Determine the [x, y] coordinate at the center of the cell enclosing the given text.  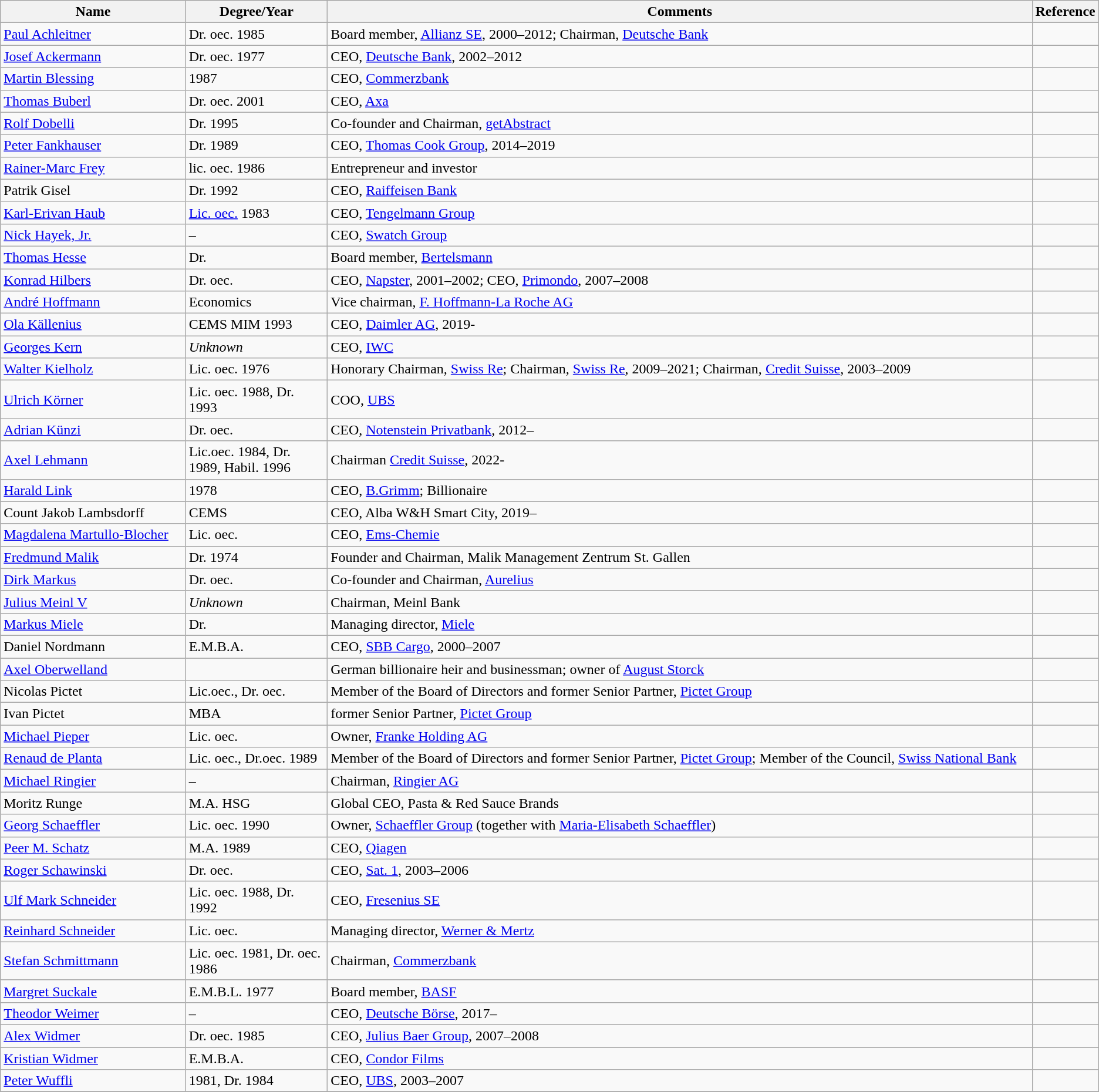
CEO, Fresenius SE [680, 901]
Nicolas Pictet [93, 692]
CEMS MIM 1993 [257, 325]
Member of the Board of Directors and former Senior Partner, Pictet Group; Member of the Council, Swiss National Bank [680, 759]
Markus Miele [93, 624]
Dr. 1989 [257, 146]
Co-founder and Chairman, Aurelius [680, 579]
Harald Link [93, 490]
CEO, Daimler AG, 2019- [680, 325]
Chairman, Ringier AG [680, 781]
Kristian Widmer [93, 1059]
Count Jakob Lambsdorff [93, 513]
E.M.B.L. 1977 [257, 991]
Josef Ackermann [93, 56]
Julius Meinl V [93, 602]
Patrik Gisel [93, 190]
Comments [680, 12]
Rainer-Marc Frey [93, 168]
Daniel Nordmann [93, 646]
Managing director, Miele [680, 624]
André Hoffmann [93, 302]
Stefan Schmittmann [93, 960]
CEO, UBS, 2003–2007 [680, 1081]
Nick Hayek, Jr. [93, 235]
Managing director, Werner & Mertz [680, 931]
Lic.oec., Dr. oec. [257, 692]
Board member, Bertelsmann [680, 257]
CEO, Qiagen [680, 848]
Lic. oec. 1981, Dr. oec. 1986 [257, 960]
CEO, Raiffeisen Bank [680, 190]
CEO, IWC [680, 347]
Michael Ringier [93, 781]
CEO, Notenstein Privatbank, 2012– [680, 430]
Georges Kern [93, 347]
Lic. oec. 1988, Dr. 1992 [257, 901]
Honorary Chairman, Swiss Re; Chairman, Swiss Re, 2009–2021; Chairman, Credit Suisse, 2003–2009 [680, 369]
Owner, Schaeffler Group (together with Maria-Elisabeth Schaeffler) [680, 825]
Chairman, Meinl Bank [680, 602]
Peer M. Schatz [93, 848]
Reference [1065, 12]
CEO, Commerzbank [680, 79]
Ulf Mark Schneider [93, 901]
Economics [257, 302]
Chairman, Commerzbank [680, 960]
former Senior Partner, Pictet Group [680, 714]
Lic. oec. 1990 [257, 825]
lic. oec. 1986 [257, 168]
Peter Wuffli [93, 1081]
M.A. 1989 [257, 848]
Dr. 1995 [257, 123]
Axel Oberwelland [93, 669]
Lic. oec. 1988, Dr. 1993 [257, 399]
CEO, Deutsche Börse, 2017– [680, 1013]
Ulrich Körner [93, 399]
Fredmund Malik [93, 557]
CEO, Alba W&H Smart City, 2019– [680, 513]
Roger Schawinski [93, 870]
Karl-Erivan Haub [93, 213]
Thomas Buberl [93, 101]
Dr. 1992 [257, 190]
Board member, BASF [680, 991]
Dr. oec. 1977 [257, 56]
Ivan Pictet [93, 714]
Lic. oec., Dr.oec. 1989 [257, 759]
Rolf Dobelli [93, 123]
Name [93, 12]
CEO, Axa [680, 101]
Vice chairman, F. Hoffmann-La Roche AG [680, 302]
Margret Suckale [93, 991]
Georg Schaeffler [93, 825]
Magdalena Martullo-Blocher [93, 535]
Dirk Markus [93, 579]
CEO, Julius Baer Group, 2007–2008 [680, 1036]
Co-founder and Chairman, getAbstract [680, 123]
Chairman Credit Suisse, 2022- [680, 460]
Renaud de Planta [93, 759]
Moritz Runge [93, 803]
1987 [257, 79]
MBA [257, 714]
Martin Blessing [93, 79]
CEO, Swatch Group [680, 235]
CEO, Sat. 1, 2003–2006 [680, 870]
Ola Källenius [93, 325]
CEO, B.Grimm; Billionaire [680, 490]
M.A. HSG [257, 803]
Michael Pieper [93, 736]
Peter Fankhauser [93, 146]
CEO, Ems-Chemie [680, 535]
Degree/Year [257, 12]
Theodor Weimer [93, 1013]
Global CEO, Pasta & Red Sauce Brands [680, 803]
CEO, SBB Cargo, 2000–2007 [680, 646]
CEMS [257, 513]
Founder and Chairman, Malik Management Zentrum St. Gallen [680, 557]
Lic. oec. 1976 [257, 369]
Lic. oec. 1983 [257, 213]
Paul Achleitner [93, 34]
COO, UBS [680, 399]
Dr. oec. 2001 [257, 101]
Walter Kielholz [93, 369]
CEO, Napster, 2001–2002; CEO, Primondo, 2007–2008 [680, 280]
CEO, Condor Films [680, 1059]
Alex Widmer [93, 1036]
Owner, Franke Holding AG [680, 736]
Adrian Künzi [93, 430]
1981, Dr. 1984 [257, 1081]
Lic.oec. 1984, Dr. 1989, Habil. 1996 [257, 460]
CEO, Tengelmann Group [680, 213]
CEO, Deutsche Bank, 2002–2012 [680, 56]
Konrad Hilbers [93, 280]
Member of the Board of Directors and former Senior Partner, Pictet Group [680, 692]
Thomas Hesse [93, 257]
Entrepreneur and investor [680, 168]
CEO, Thomas Cook Group, 2014–2019 [680, 146]
Dr. 1974 [257, 557]
German billionaire heir and businessman; owner of August Storck [680, 669]
1978 [257, 490]
Board member, Allianz SE, 2000–2012; Chairman, Deutsche Bank [680, 34]
Axel Lehmann [93, 460]
Reinhard Schneider [93, 931]
